Determine the (X, Y) coordinate at the center of the cell enclosing the given text.  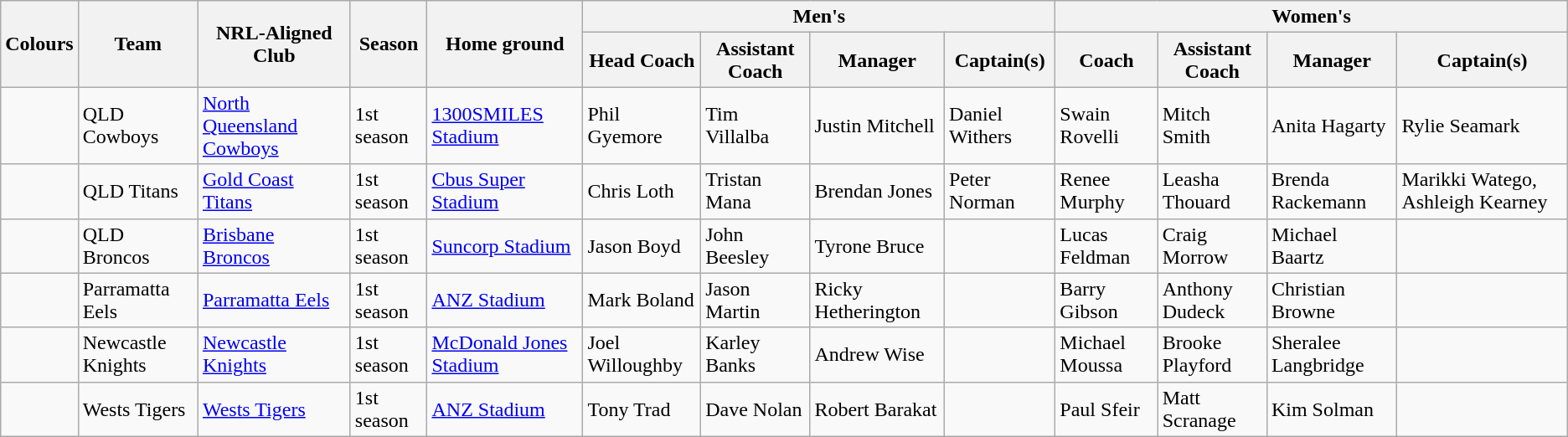
Michael Baartz (1332, 246)
Tim Villalba (756, 126)
Season (389, 44)
McDonald Jones Stadium (505, 355)
Anita Hagarty (1332, 126)
Chris Loth (642, 191)
QLD Titans (137, 191)
Kim Solman (1332, 409)
Andrew Wise (878, 355)
Robert Barakat (878, 409)
Craig Morrow (1212, 246)
Brisbane Broncos (274, 246)
Cbus Super Stadium (505, 191)
Anthony Dudeck (1212, 300)
Tony Trad (642, 409)
Leasha Thouard (1212, 191)
Women's (1312, 17)
Mark Boland (642, 300)
Peter Norman (1000, 191)
Men's (819, 17)
Jason Martin (756, 300)
Swain Rovelli (1106, 126)
Mitch Smith (1212, 126)
Sheralee Langbridge (1332, 355)
Barry Gibson (1106, 300)
Brooke Playford (1212, 355)
Colours (39, 44)
John Beesley (756, 246)
Ricky Hetherington (878, 300)
QLD Cowboys (137, 126)
Karley Banks (756, 355)
Daniel Withers (1000, 126)
Dave Nolan (756, 409)
Head Coach (642, 60)
1300SMILES Stadium (505, 126)
Coach (1106, 60)
Justin Mitchell (878, 126)
Matt Scranage (1212, 409)
Phil Gyemore (642, 126)
Suncorp Stadium (505, 246)
Tyrone Bruce (878, 246)
North Queensland Cowboys (274, 126)
Brenda Rackemann (1332, 191)
Marikki Watego, Ashleigh Kearney (1483, 191)
Tristan Mana (756, 191)
Lucas Feldman (1106, 246)
Jason Boyd (642, 246)
Rylie Seamark (1483, 126)
Renee Murphy (1106, 191)
Home ground (505, 44)
Gold Coast Titans (274, 191)
NRL-Aligned Club (274, 44)
Christian Browne (1332, 300)
Brendan Jones (878, 191)
Paul Sfeir (1106, 409)
QLD Broncos (137, 246)
Team (137, 44)
Joel Willoughby (642, 355)
Michael Moussa (1106, 355)
